From the cell containing the given text, extract its center point as (X, Y) coordinate. 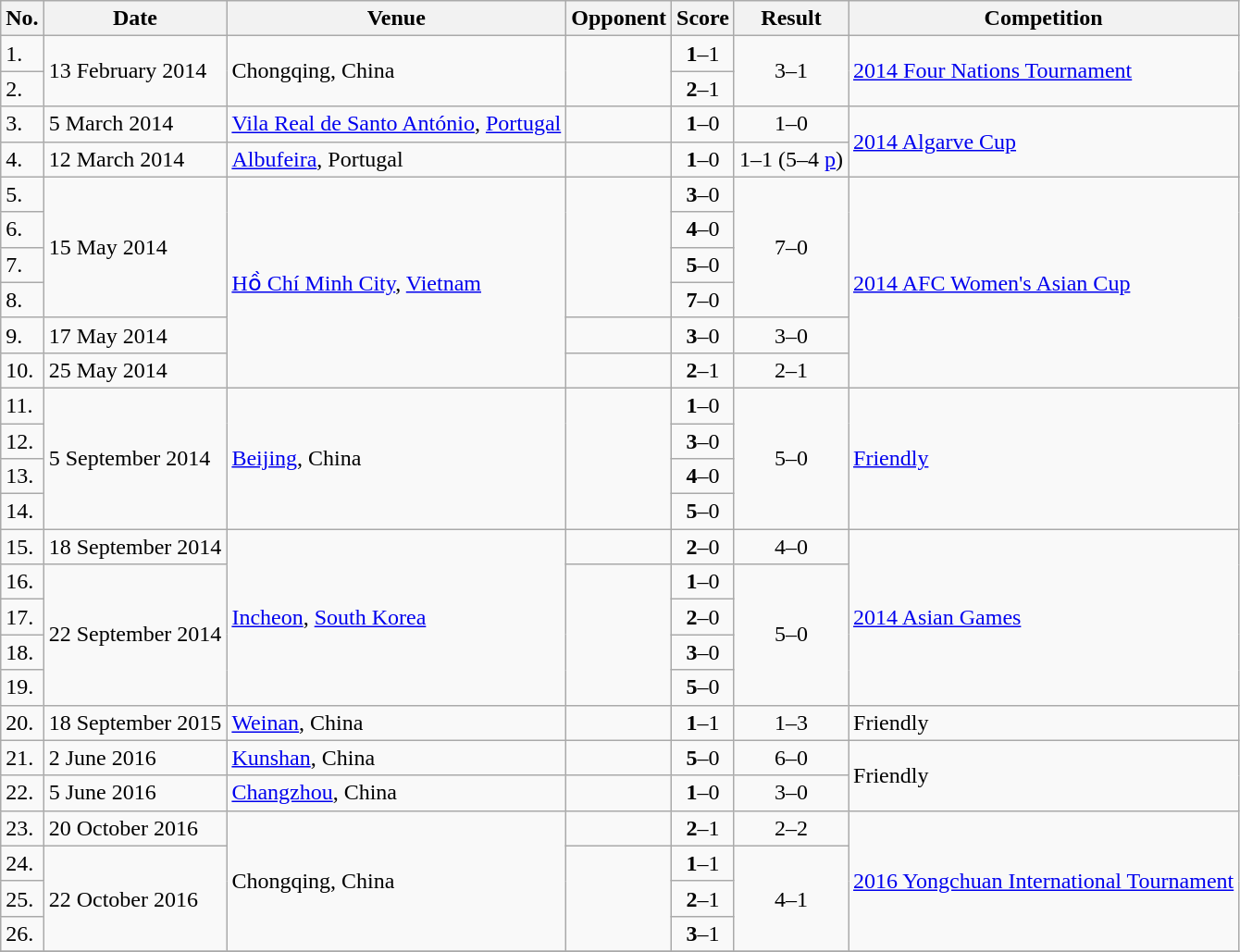
Competition (1044, 19)
18 September 2014 (135, 547)
25 May 2014 (135, 370)
14. (22, 512)
Weinan, China (396, 723)
2016 Yongchuan International Tournament (1044, 881)
2014 Asian Games (1044, 617)
19. (22, 687)
23. (22, 828)
10. (22, 370)
17 May 2014 (135, 335)
2014 Four Nations Tournament (1044, 71)
15. (22, 547)
5 June 2016 (135, 793)
1–1 (5–4 p) (790, 159)
18 September 2015 (135, 723)
4–1 (790, 898)
20 October 2016 (135, 828)
Kunshan, China (396, 758)
2. (22, 89)
Albufeira, Portugal (396, 159)
20. (22, 723)
5 September 2014 (135, 458)
No. (22, 19)
3. (22, 124)
25. (22, 898)
13 February 2014 (135, 71)
4. (22, 159)
17. (22, 617)
2014 AFC Women's Asian Cup (1044, 282)
Hồ Chí Minh City, Vietnam (396, 282)
22 October 2016 (135, 898)
5 March 2014 (135, 124)
Incheon, South Korea (396, 617)
1. (22, 54)
7. (22, 265)
6–0 (790, 758)
Date (135, 19)
2014 Algarve Cup (1044, 142)
Changzhou, China (396, 793)
22 September 2014 (135, 635)
21. (22, 758)
8. (22, 300)
9. (22, 335)
2–2 (790, 828)
16. (22, 582)
Venue (396, 19)
12. (22, 441)
15 May 2014 (135, 247)
18. (22, 652)
2 June 2016 (135, 758)
Score (703, 19)
Beijing, China (396, 458)
22. (22, 793)
11. (22, 405)
6. (22, 229)
24. (22, 863)
Vila Real de Santo António, Portugal (396, 124)
12 March 2014 (135, 159)
13. (22, 476)
26. (22, 933)
Opponent (619, 19)
Result (790, 19)
5. (22, 194)
1–3 (790, 723)
